Capture the cell that displays the provided text and extract its (X, Y) central coordinate. 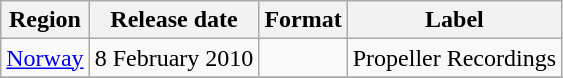
8 February 2010 (174, 58)
Region (45, 20)
Release date (174, 20)
Propeller Recordings (454, 58)
Format (303, 20)
Label (454, 20)
Norway (45, 58)
